Output the [x, y] coordinate of the center of the cell containing the given text.  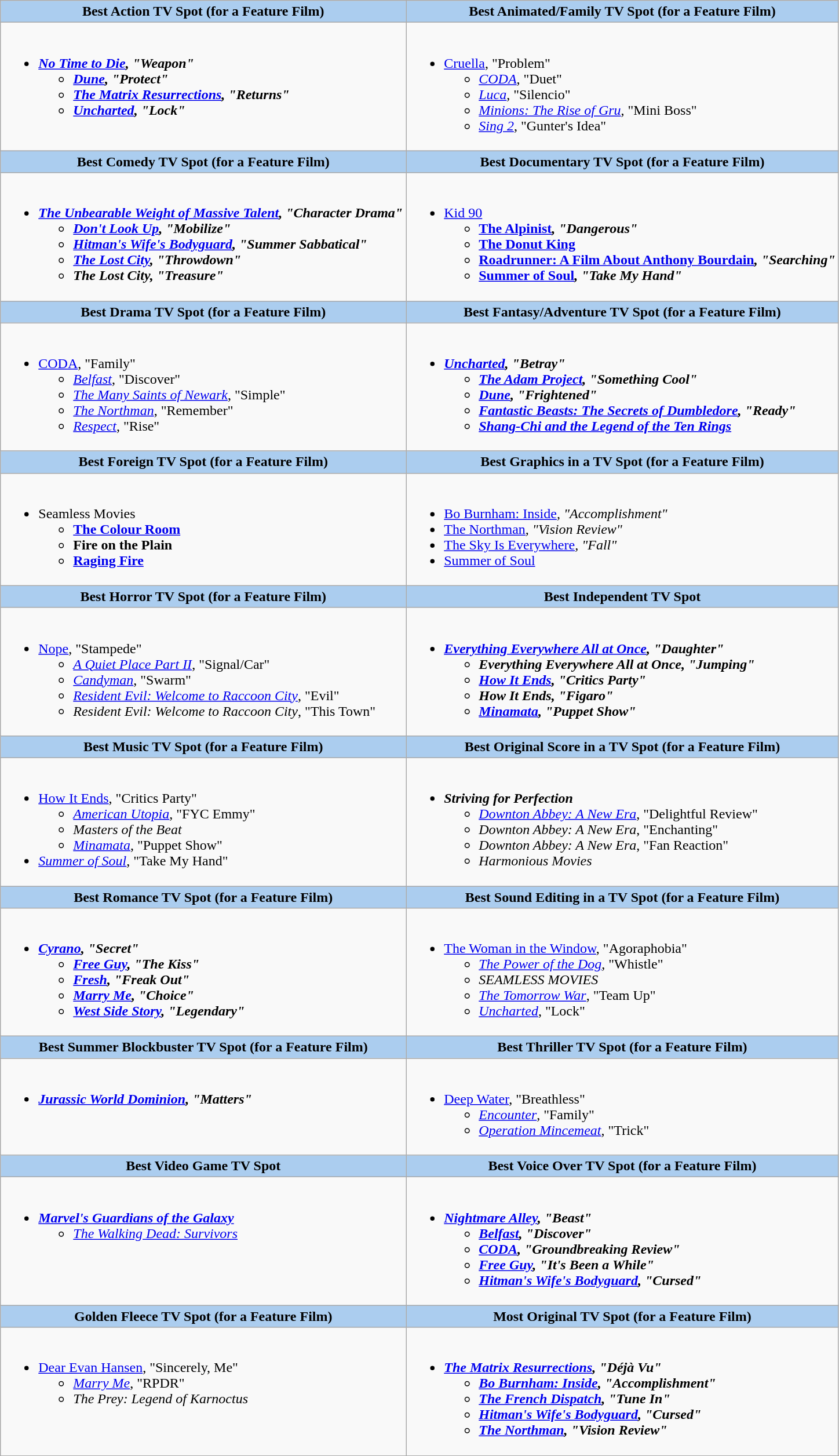
Best Thriller TV Spot (for a Feature Film) [622, 1047]
Best Original Score in a TV Spot (for a Feature Film) [622, 747]
CODA, "Family"Belfast, "Discover"The Many Saints of Newark, "Simple"The Northman, "Remember"Respect, "Rise" [203, 387]
No Time to Die, "Weapon"Dune, "Protect"The Matrix Resurrections, "Returns"Uncharted, "Lock" [203, 87]
Dear Evan Hansen, "Sincerely, Me"Marry Me, "RPDR"The Prey: Legend of Karnoctus [203, 1391]
Cruella, "Problem"CODA, "Duet"Luca, "Silencio"Minions: The Rise of Gru, "Mini Boss"Sing 2, "Gunter's Idea" [622, 87]
Kid 90The Alpinist, "Dangerous"The Donut KingRoadrunner: A Film About Anthony Bourdain, "Searching"Summer of Soul, "Take My Hand" [622, 236]
Best Comedy TV Spot (for a Feature Film) [203, 162]
Jurassic World Dominion, "Matters" [203, 1107]
Best Action TV Spot (for a Feature Film) [203, 12]
Best Summer Blockbuster TV Spot (for a Feature Film) [203, 1047]
Marvel's Guardians of the GalaxyThe Walking Dead: Survivors [203, 1242]
Best Foreign TV Spot (for a Feature Film) [203, 462]
Best Romance TV Spot (for a Feature Film) [203, 897]
Seamless MoviesThe Colour RoomFire on the PlainRaging Fire [203, 529]
Best Graphics in a TV Spot (for a Feature Film) [622, 462]
Bo Burnham: Inside, "Accomplishment"The Northman, "Vision Review"The Sky Is Everywhere, "Fall"Summer of Soul [622, 529]
Best Independent TV Spot [622, 596]
Deep Water, "Breathless"Encounter, "Family"Operation Mincemeat, "Trick" [622, 1107]
How It Ends, "Critics Party"American Utopia, "FYC Emmy"Masters of the BeatMinamata, "Puppet Show"Summer of Soul, "Take My Hand" [203, 822]
Best Voice Over TV Spot (for a Feature Film) [622, 1166]
Best Animated/Family TV Spot (for a Feature Film) [622, 12]
Best Horror TV Spot (for a Feature Film) [203, 596]
Nightmare Alley, "Beast"Belfast, "Discover"CODA, "Groundbreaking Review"Free Guy, "It's Been a While"Hitman's Wife's Bodyguard, "Cursed" [622, 1242]
Best Documentary TV Spot (for a Feature Film) [622, 162]
Best Video Game TV Spot [203, 1166]
Best Sound Editing in a TV Spot (for a Feature Film) [622, 897]
Most Original TV Spot (for a Feature Film) [622, 1316]
Best Drama TV Spot (for a Feature Film) [203, 312]
Best Music TV Spot (for a Feature Film) [203, 747]
Cyrano, "Secret"Free Guy, "The Kiss"Fresh, "Freak Out"Marry Me, "Choice"West Side Story, "Legendary" [203, 973]
Best Fantasy/Adventure TV Spot (for a Feature Film) [622, 312]
The Woman in the Window, "Agoraphobia"The Power of the Dog, "Whistle"SEAMLESS MOVIESThe Tomorrow War, "Team Up"Uncharted, "Lock" [622, 973]
Golden Fleece TV Spot (for a Feature Film) [203, 1316]
